Scan for the cell matching the given text and deliver its [X, Y] coordinate at center. 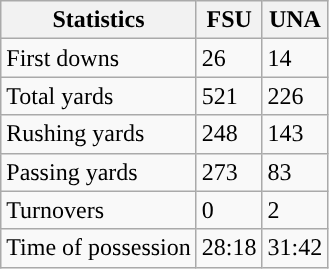
226 [295, 96]
First downs [99, 58]
83 [295, 172]
26 [229, 58]
28:18 [229, 248]
143 [295, 134]
Total yards [99, 96]
FSU [229, 20]
Time of possession [99, 248]
UNA [295, 20]
Rushing yards [99, 134]
Statistics [99, 20]
Turnovers [99, 210]
2 [295, 210]
14 [295, 58]
0 [229, 210]
Passing yards [99, 172]
273 [229, 172]
521 [229, 96]
248 [229, 134]
31:42 [295, 248]
